Provide the (X, Y) coordinate of the cell's center where the given text is located.  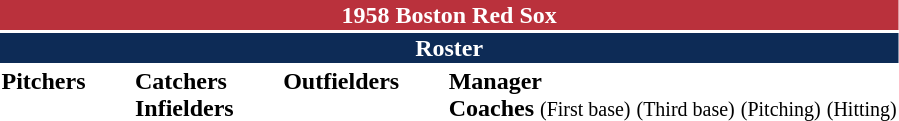
Roster (449, 48)
1958 Boston Red Sox (449, 15)
